Provide the (X, Y) coordinate of the cell's center where the given text is located.  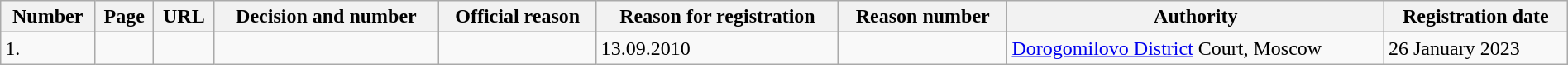
13.09.2010 (717, 48)
Reason number (923, 17)
Number (48, 17)
Page (124, 17)
Registration date (1475, 17)
URL (184, 17)
Decision and number (326, 17)
Reason for registration (717, 17)
Authority (1196, 17)
Dorogomilovo District Court, Moscow (1196, 48)
26 January 2023 (1475, 48)
1. (48, 48)
Official reason (518, 17)
